Return the (X, Y) coordinate for the center point of the cell that contains the specified text.  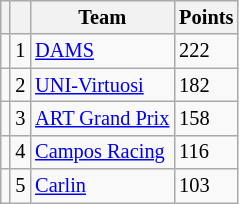
3 (20, 118)
103 (206, 186)
ART Grand Prix (102, 118)
Team (102, 17)
158 (206, 118)
182 (206, 85)
DAMS (102, 51)
116 (206, 152)
5 (20, 186)
Carlin (102, 186)
UNI-Virtuosi (102, 85)
1 (20, 51)
Campos Racing (102, 152)
2 (20, 85)
4 (20, 152)
Points (206, 17)
222 (206, 51)
